Return the (x, y) coordinate for the center point of the cell that contains the specified text.  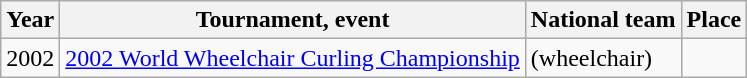
Year (30, 20)
Place (714, 20)
(wheelchair) (603, 58)
Tournament, event (293, 20)
2002 World Wheelchair Curling Championship (293, 58)
National team (603, 20)
2002 (30, 58)
